Detect which cell encompasses the target text, then output its (X, Y) center coordinate. 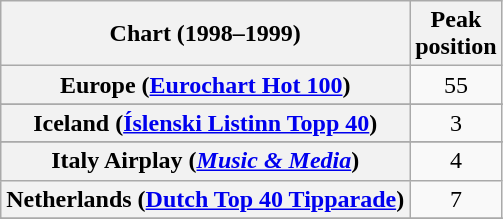
Iceland (Íslenski Listinn Topp 40) (206, 123)
Netherlands (Dutch Top 40 Tipparade) (206, 199)
4 (456, 161)
Chart (1998–1999) (206, 34)
55 (456, 85)
Europe (Eurochart Hot 100) (206, 85)
7 (456, 199)
3 (456, 123)
Peakposition (456, 34)
Italy Airplay (Music & Media) (206, 161)
